For the text-containing cell, return its midpoint in [X, Y] coordinate format. 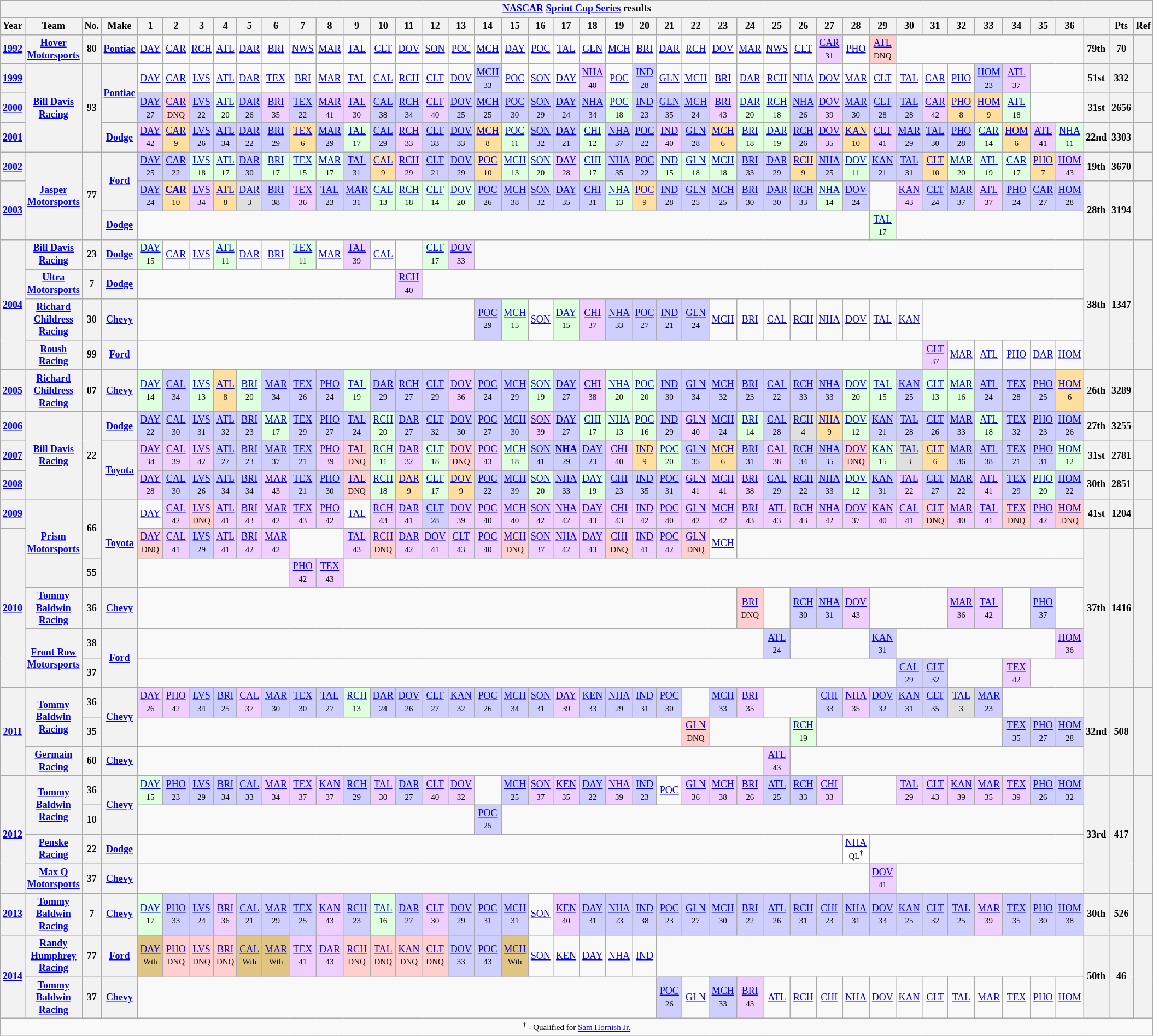
BRI17 [276, 167]
12 [435, 26]
TEX42 [1017, 673]
2008 [13, 485]
BRI31 [750, 455]
Make [119, 26]
DAR24 [383, 703]
Max Q Motorsports [54, 879]
POC10 [488, 167]
KAN10 [856, 137]
19 [619, 26]
3670 [1122, 167]
TEX28 [1017, 390]
DAY14 [150, 390]
CAR31 [829, 49]
BRI20 [249, 390]
GLN40 [696, 426]
CHIDNQ [619, 543]
2002 [13, 167]
DAR26 [249, 108]
KAN40 [882, 514]
IND9 [645, 455]
CLT37 [935, 355]
55 [92, 573]
TAL27 [330, 703]
GLN42 [696, 514]
31 [935, 26]
MAR40 [961, 514]
PHO39 [330, 455]
1992 [13, 49]
Jasper Motorsports [54, 196]
BRI25 [225, 703]
HOM9 [988, 108]
NHA26 [803, 108]
DOV26 [409, 703]
RCH11 [383, 455]
HOM23 [988, 79]
DAR41 [409, 514]
DAY39 [566, 703]
2001 [13, 137]
IND38 [645, 914]
332 [1122, 79]
DAR43 [330, 956]
2781 [1122, 455]
32 [961, 26]
TAL29 [909, 791]
RCH27 [409, 390]
ATL25 [777, 791]
DAY42 [150, 137]
IND41 [645, 543]
NHA23 [619, 914]
KANDNQ [409, 956]
526 [1122, 914]
MCH13 [515, 167]
ATL26 [777, 914]
CLT10 [935, 167]
LVS31 [202, 426]
66 [92, 528]
ATL11 [225, 255]
GLN18 [696, 167]
DAR19 [777, 137]
508 [1122, 731]
MAR16 [961, 390]
POC25 [488, 820]
8 [330, 26]
PHODNQ [176, 956]
POC16 [645, 426]
13 [461, 26]
MCH15 [515, 319]
1 [150, 26]
60 [92, 761]
14 [488, 26]
KAN37 [330, 791]
MCH41 [723, 485]
MAR31 [357, 196]
2012 [13, 834]
RCH13 [357, 703]
KEN40 [566, 914]
38 [92, 643]
MAR41 [330, 108]
CHI43 [619, 514]
24 [750, 26]
IND30 [669, 390]
TEXDNQ [1017, 514]
2 [176, 26]
BRI14 [750, 426]
TEX11 [303, 255]
2851 [1122, 485]
KEN35 [566, 791]
DAY25 [150, 167]
IND21 [669, 319]
MAR39 [988, 914]
MCHWth [515, 956]
MAR35 [988, 791]
RCH30 [803, 608]
HOM32 [1069, 791]
NASCAR Sprint Cup Series results [577, 9]
IND35 [645, 485]
CLT30 [435, 914]
Year [13, 26]
CAL34 [176, 390]
15 [515, 26]
CAR22 [176, 167]
DAR9 [409, 485]
DOV9 [461, 485]
RCH9 [803, 167]
2004 [13, 305]
ATL17 [225, 167]
22nd [1097, 137]
GLN34 [696, 390]
NHA40 [593, 79]
POC29 [488, 319]
MCH32 [723, 390]
SON42 [541, 514]
HOM22 [1069, 485]
BRI18 [750, 137]
SON19 [541, 390]
25 [777, 26]
PHO37 [1043, 608]
HOM26 [1069, 426]
07 [92, 390]
SON41 [541, 455]
Team [54, 26]
DAYDNQ [150, 543]
BRI29 [276, 137]
CAL42 [176, 514]
26th [1097, 390]
TAL24 [357, 426]
79th [1097, 49]
TEX36 [303, 196]
32nd [1097, 731]
MAR43 [276, 485]
MAR23 [988, 703]
CLT14 [435, 196]
1999 [13, 79]
CLT26 [935, 426]
CLT18 [435, 455]
18 [593, 26]
PHO20 [1043, 485]
TEX15 [303, 167]
50th [1097, 976]
TAL39 [357, 255]
28 [856, 26]
DOV37 [856, 514]
POC24 [488, 390]
RCH4 [803, 426]
DAY26 [150, 703]
MAR20 [961, 167]
MCH39 [515, 485]
PHO33 [176, 914]
POC42 [669, 543]
3289 [1122, 390]
MAR33 [961, 426]
3303 [1122, 137]
BRI33 [750, 167]
LVS24 [202, 914]
RCH31 [803, 914]
TEX37 [303, 791]
MAR22 [961, 485]
DOV25 [461, 108]
1347 [1122, 305]
ATL19 [988, 167]
CHI40 [619, 455]
19th [1097, 167]
Ref [1143, 26]
KEN33 [593, 703]
GLN41 [696, 485]
NHA39 [619, 791]
2010 [13, 608]
CAR42 [935, 108]
TEX6 [303, 137]
CAL9 [383, 167]
DOV35 [829, 137]
KAN39 [961, 791]
6 [276, 26]
80 [92, 49]
NHA14 [829, 196]
CAL33 [249, 791]
POC11 [515, 137]
BRI26 [750, 791]
HOM43 [1069, 167]
CAL22 [777, 390]
CAL21 [249, 914]
IND42 [645, 514]
CLT21 [435, 167]
70 [1122, 49]
BRI22 [750, 914]
417 [1122, 834]
5 [249, 26]
33 [988, 26]
46 [1122, 976]
HOM12 [1069, 455]
2007 [13, 455]
MCH40 [515, 514]
ATLDNQ [882, 49]
No. [92, 26]
PHO31 [1043, 455]
POC18 [619, 108]
DOV24 [856, 196]
CLT33 [435, 137]
IND40 [669, 137]
RCH19 [803, 731]
2011 [13, 731]
Pts [1122, 26]
17 [566, 26]
ATL20 [225, 108]
3255 [1122, 426]
DAY35 [566, 196]
2014 [13, 976]
TEX41 [303, 956]
CAL37 [249, 703]
Roush Racing [54, 355]
99 [92, 355]
DAY23 [593, 455]
HOM38 [1069, 914]
2000 [13, 108]
MCH29 [515, 390]
20 [645, 26]
DAY17 [150, 914]
GLN27 [696, 914]
CLT24 [935, 196]
PHO7 [1043, 167]
IND31 [645, 703]
GLN36 [696, 791]
IND29 [669, 426]
2656 [1122, 108]
3194 [1122, 210]
HOMDNQ [1069, 514]
41st [1097, 514]
CARDNQ [176, 108]
DAR42 [409, 543]
TAL16 [383, 914]
HOM36 [1069, 643]
CHI38 [593, 390]
RCH23 [357, 914]
TEX30 [303, 703]
DAY19 [593, 485]
21 [669, 26]
MCHDNQ [515, 543]
TAL43 [357, 543]
† - Qualified for Sam Hornish Jr. [577, 1027]
1416 [1122, 608]
PHO8 [961, 108]
DOV36 [461, 390]
2003 [13, 210]
SON31 [541, 703]
16 [541, 26]
Randy Humphrey Racing [54, 956]
MARWth [276, 956]
DOV11 [856, 167]
LVS13 [202, 390]
TAL25 [961, 914]
DAR32 [409, 455]
LVS18 [202, 167]
POC23 [669, 914]
PHO26 [1043, 791]
Ultra Motorsports [54, 284]
KEN [566, 956]
PHO28 [961, 137]
SON29 [541, 108]
2006 [13, 426]
51st [1097, 79]
Hover Motorsports [54, 49]
BRI30 [750, 196]
KAN15 [882, 455]
Germain Racing [54, 761]
CAR27 [1043, 196]
CALWth [249, 956]
ATL32 [225, 426]
34 [1017, 26]
POC9 [645, 196]
26 [803, 26]
ATL38 [988, 455]
TEX22 [303, 108]
RCH40 [409, 284]
27 [829, 26]
11 [409, 26]
Prism Motorsports [54, 543]
4 [225, 26]
BRI42 [249, 543]
CLT13 [935, 390]
GLN24 [696, 319]
DAY34 [150, 455]
PHO25 [1043, 390]
29 [882, 26]
CAL28 [777, 426]
33rd [1097, 834]
NHAQL† [856, 849]
Penske Racing [54, 849]
DOV43 [856, 608]
CAR10 [176, 196]
MCH34 [515, 703]
TEX32 [1017, 426]
NHA9 [829, 426]
IND15 [669, 167]
MCH8 [488, 137]
TAL22 [909, 485]
DAR3 [249, 196]
DAYWth [150, 956]
TAL23 [330, 196]
LVS42 [202, 455]
RCH26 [803, 137]
38th [1097, 305]
TEX25 [303, 914]
2005 [13, 390]
Front Row Motorsports [54, 658]
TEX39 [1017, 791]
CHI37 [593, 319]
CHI [829, 997]
DAR20 [750, 108]
CLT29 [435, 390]
TEX26 [303, 390]
BRI36 [225, 914]
DAR22 [249, 137]
9 [357, 26]
NHA34 [593, 108]
DOV30 [461, 426]
CHI12 [593, 137]
IND [645, 956]
MCH42 [723, 514]
KAN32 [461, 703]
CAR14 [988, 137]
28th [1097, 210]
3 [202, 26]
GLN28 [696, 137]
2009 [13, 514]
TAL42 [988, 608]
MCH31 [515, 914]
TAL15 [882, 390]
NHA20 [619, 390]
RCH22 [803, 485]
ATL27 [225, 455]
NHA25 [829, 167]
CAR17 [1017, 167]
NHA37 [619, 137]
NHA11 [1069, 137]
LVS22 [202, 108]
2013 [13, 914]
TAL41 [988, 514]
CHI31 [593, 196]
CAL13 [383, 196]
93 [92, 108]
CLT41 [882, 137]
CAL39 [176, 455]
27th [1097, 426]
SON39 [541, 426]
CLT6 [935, 455]
GLN25 [696, 196]
CAR9 [176, 137]
DAY31 [593, 914]
DAY21 [566, 137]
RCH20 [383, 426]
TAL19 [357, 390]
CLT35 [935, 703]
37th [1097, 608]
1204 [1122, 514]
